Determine the (X, Y) coordinate at the center of the cell enclosing the given text.  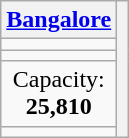
Bangalore (59, 20)
Capacity: 25,810 (59, 94)
